Find where the given text appears and provide that cell's center as [X, Y] coordinate. 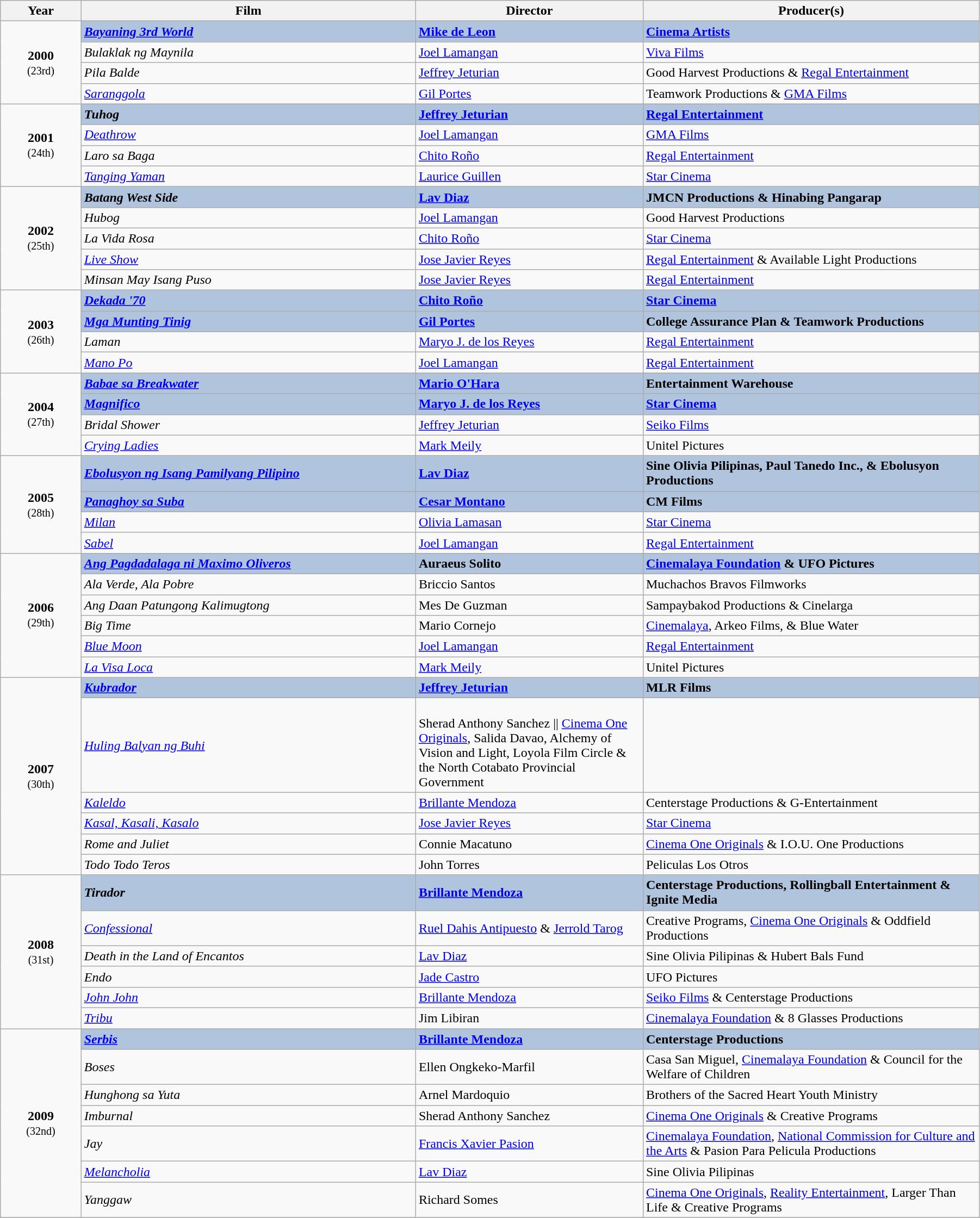
Mano Po [248, 363]
2005(28th) [41, 505]
JMCN Productions & Hinabing Pangarap [811, 197]
Teamwork Productions & GMA Films [811, 94]
Hubog [248, 217]
Cinema One Originals & I.O.U. One Productions [811, 844]
Panaghoy sa Suba [248, 501]
Serbis [248, 1039]
John John [248, 997]
Jade Castro [529, 977]
Regal Entertainment & Available Light Productions [811, 259]
Richard Somes [529, 1200]
Sine Olivia Pilipinas [811, 1172]
Imburnal [248, 1116]
Babae sa Breakwater [248, 383]
Olivia Lamasan [529, 522]
Hunghong sa Yuta [248, 1095]
Cinemalaya Foundation & UFO Pictures [811, 563]
Ruel Dahis Antipuesto & Jerrold Tarog [529, 928]
Mes De Guzman [529, 605]
Seiko Films & Centerstage Productions [811, 997]
John Torres [529, 865]
Laman [248, 342]
GMA Films [811, 135]
2009(32nd) [41, 1123]
Deathrow [248, 135]
Tribu [248, 1018]
Cinema Artists [811, 32]
Brothers of the Sacred Heart Youth Ministry [811, 1095]
Bulaklak ng Maynila [248, 52]
Ang Daan Patungong Kalimugtong [248, 605]
Briccio Santos [529, 584]
2008(31st) [41, 952]
Cinema One Originals & Creative Programs [811, 1116]
2004(27th) [41, 414]
Creative Programs, Cinema One Originals & Oddfield Productions [811, 928]
Francis Xavier Pasion [529, 1144]
Year [41, 11]
Cinemalaya Foundation, National Commission for Culture and the Arts & Pasion Para Pelicula Productions [811, 1144]
Arnel Mardoquio [529, 1095]
Tuhog [248, 114]
Peliculas Los Otros [811, 865]
Cinemalaya Foundation & 8 Glasses Productions [811, 1018]
Cesar Montano [529, 501]
2002(25th) [41, 238]
Ang Pagdadalaga ni Maximo Oliveros [248, 563]
Seiko Films [811, 425]
Bridal Shower [248, 425]
La Vida Rosa [248, 238]
Laro sa Baga [248, 156]
2006(29th) [41, 615]
La Visa Loca [248, 667]
Film [248, 11]
2007(30th) [41, 776]
CM Films [811, 501]
Kubrador [248, 688]
Sine Olivia Pilipinas & Hubert Bals Fund [811, 956]
Todo Todo Teros [248, 865]
Sherad Anthony Sanchez [529, 1116]
Batang West Side [248, 197]
Laurice Guillen [529, 176]
2000(23rd) [41, 63]
Producer(s) [811, 11]
Dekada '70 [248, 301]
Milan [248, 522]
Centerstage Productions [811, 1039]
UFO Pictures [811, 977]
Cinema One Originals, Reality Entertainment, Larger Than Life & Creative Programs [811, 1200]
Viva Films [811, 52]
Minsan May Isang Puso [248, 280]
Kaleldo [248, 803]
Ebolusyon ng Isang Pamilyang Pilipino [248, 473]
2001(24th) [41, 145]
Ellen Ongkeko-Marfil [529, 1067]
Death in the Land of Encantos [248, 956]
Muchachos Bravos Filmworks [811, 584]
Casa San Miguel, Cinemalaya Foundation & Council for the Welfare of Children [811, 1067]
2003(26th) [41, 332]
Blue Moon [248, 647]
College Assurance Plan & Teamwork Productions [811, 321]
Big Time [248, 626]
Good Harvest Productions & Regal Entertainment [811, 73]
Rome and Juliet [248, 844]
Endo [248, 977]
Melancholia [248, 1172]
Tanging Yaman [248, 176]
Connie Macatuno [529, 844]
Sabel [248, 543]
Huling Balyan ng Buhi [248, 745]
Mga Munting Tinig [248, 321]
Saranggola [248, 94]
Good Harvest Productions [811, 217]
Live Show [248, 259]
Director [529, 11]
Bayaning 3rd World [248, 32]
Jim Libiran [529, 1018]
Mario O'Hara [529, 383]
Crying Ladies [248, 445]
Sine Olivia Pilipinas, Paul Tanedo Inc., & Ebolusyon Productions [811, 473]
Yanggaw [248, 1200]
Tirador [248, 893]
Mike de Leon [529, 32]
Magnifico [248, 404]
Entertainment Warehouse [811, 383]
Auraeus Solito [529, 563]
Boses [248, 1067]
Centerstage Productions, Rollingball Entertainment & Ignite Media [811, 893]
MLR Films [811, 688]
Confessional [248, 928]
Ala Verde, Ala Pobre [248, 584]
Jay [248, 1144]
Pila Balde [248, 73]
Centerstage Productions & G-Entertainment [811, 803]
Sampaybakod Productions & Cinelarga [811, 605]
Mario Cornejo [529, 626]
Cinemalaya, Arkeo Films, & Blue Water [811, 626]
Kasal, Kasali, Kasalo [248, 823]
